Output the (X, Y) coordinate of the center of the cell containing the given text.  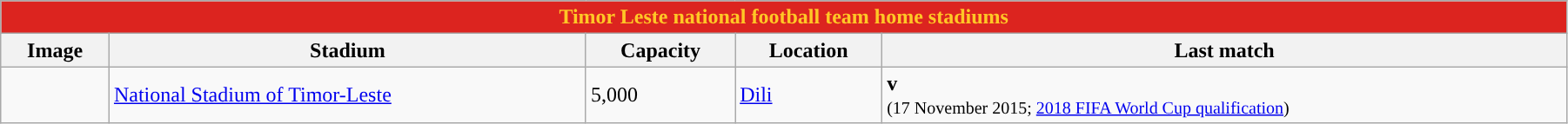
Location (809, 50)
Image (56, 50)
v (17 November 2015; 2018 FIFA World Cup qualification) (1225, 95)
National Stadium of Timor-Leste (347, 95)
Stadium (347, 50)
Timor Leste national football team home stadiums (784, 17)
Dili (809, 95)
Capacity (660, 50)
5,000 (660, 95)
Last match (1225, 50)
